Pinpoint the cell where the given text exists, returning its (X, Y) midpoint coordinate. 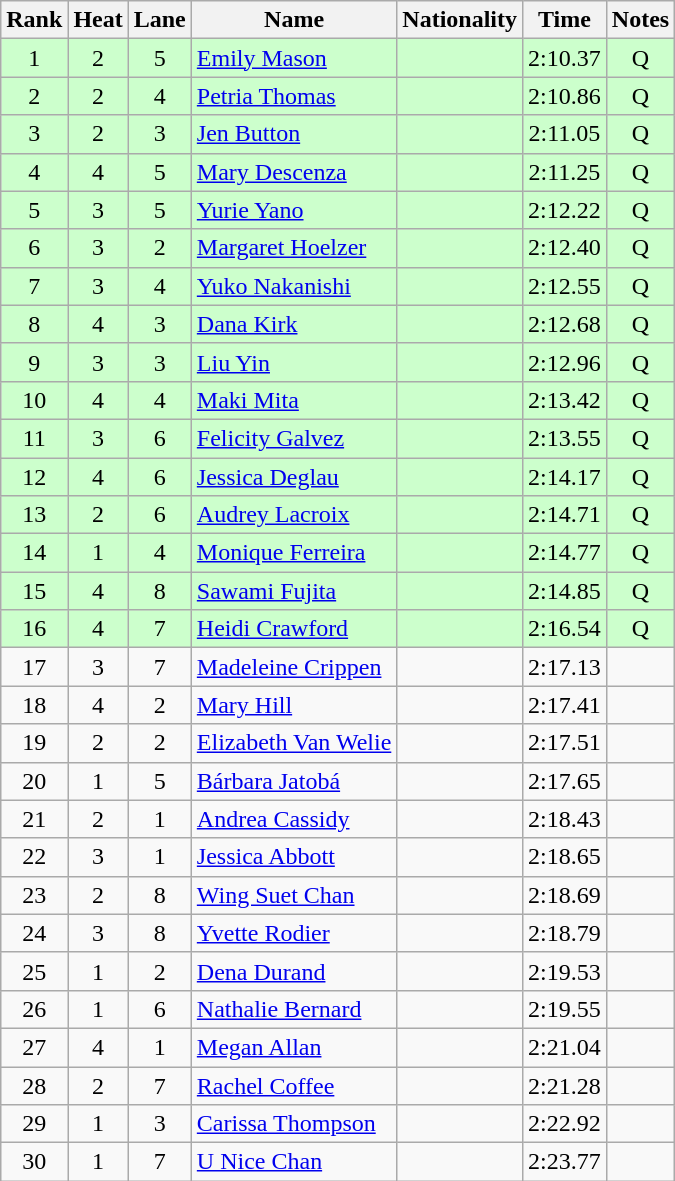
2:17.65 (565, 781)
2:10.37 (565, 58)
Dana Kirk (294, 324)
Mary Descenza (294, 172)
Maki Mita (294, 400)
2:14.77 (565, 553)
13 (34, 515)
2:18.69 (565, 895)
23 (34, 895)
Monique Ferreira (294, 553)
Notes (640, 20)
2:14.71 (565, 515)
Petria Thomas (294, 96)
Megan Allan (294, 1047)
Felicity Galvez (294, 438)
30 (34, 1162)
2:13.55 (565, 438)
29 (34, 1124)
2:16.54 (565, 629)
Rank (34, 20)
Yvette Rodier (294, 933)
Audrey Lacroix (294, 515)
2:11.05 (565, 134)
10 (34, 400)
2:12.55 (565, 286)
27 (34, 1047)
Rachel Coffee (294, 1085)
Jen Button (294, 134)
12 (34, 477)
9 (34, 362)
Nathalie Bernard (294, 1009)
Heat (98, 20)
2:22.92 (565, 1124)
28 (34, 1085)
2:18.43 (565, 819)
14 (34, 553)
2:12.96 (565, 362)
2:18.79 (565, 933)
2:10.86 (565, 96)
2:19.55 (565, 1009)
Yuko Nakanishi (294, 286)
Yurie Yano (294, 210)
Margaret Hoelzer (294, 248)
2:13.42 (565, 400)
26 (34, 1009)
Bárbara Jatobá (294, 781)
2:21.04 (565, 1047)
Liu Yin (294, 362)
22 (34, 857)
2:17.51 (565, 743)
17 (34, 667)
Emily Mason (294, 58)
24 (34, 933)
2:11.25 (565, 172)
2:17.13 (565, 667)
Andrea Cassidy (294, 819)
2:21.28 (565, 1085)
2:12.22 (565, 210)
25 (34, 971)
2:14.85 (565, 591)
18 (34, 705)
2:23.77 (565, 1162)
20 (34, 781)
15 (34, 591)
Jessica Deglau (294, 477)
11 (34, 438)
19 (34, 743)
Lane (160, 20)
Jessica Abbott (294, 857)
Mary Hill (294, 705)
Time (565, 20)
Wing Suet Chan (294, 895)
2:12.40 (565, 248)
2:12.68 (565, 324)
2:19.53 (565, 971)
16 (34, 629)
Heidi Crawford (294, 629)
2:17.41 (565, 705)
Name (294, 20)
2:18.65 (565, 857)
Nationality (460, 20)
Dena Durand (294, 971)
2:14.17 (565, 477)
21 (34, 819)
Sawami Fujita (294, 591)
Elizabeth Van Welie (294, 743)
U Nice Chan (294, 1162)
Madeleine Crippen (294, 667)
Carissa Thompson (294, 1124)
